Provide the (x, y) coordinate of the cell's center where the given text is located.  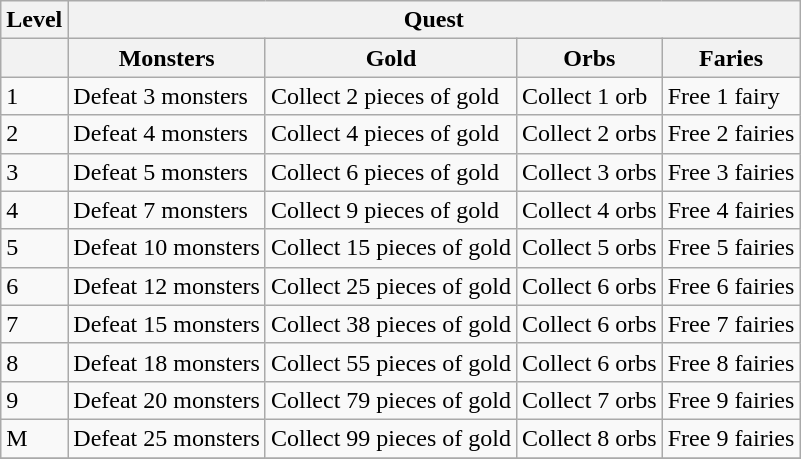
Collect 4 pieces of gold (390, 134)
Collect 9 pieces of gold (390, 210)
Free 6 fairies (731, 286)
Defeat 5 monsters (167, 172)
Free 8 fairies (731, 362)
Defeat 15 monsters (167, 324)
Gold (390, 58)
Defeat 4 monsters (167, 134)
Collect 25 pieces of gold (390, 286)
Collect 38 pieces of gold (390, 324)
Collect 99 pieces of gold (390, 438)
Collect 8 orbs (589, 438)
Collect 2 orbs (589, 134)
Free 4 fairies (731, 210)
Collect 7 orbs (589, 400)
Collect 6 pieces of gold (390, 172)
7 (34, 324)
M (34, 438)
Faries (731, 58)
6 (34, 286)
Defeat 18 monsters (167, 362)
Collect 2 pieces of gold (390, 96)
Collect 15 pieces of gold (390, 248)
Collect 1 orb (589, 96)
Collect 4 orbs (589, 210)
Quest (434, 20)
Free 3 fairies (731, 172)
Defeat 20 monsters (167, 400)
Defeat 10 monsters (167, 248)
Free 2 fairies (731, 134)
9 (34, 400)
Free 1 fairy (731, 96)
4 (34, 210)
1 (34, 96)
3 (34, 172)
Collect 79 pieces of gold (390, 400)
8 (34, 362)
Orbs (589, 58)
Free 7 fairies (731, 324)
Monsters (167, 58)
Collect 3 orbs (589, 172)
Defeat 25 monsters (167, 438)
Collect 5 orbs (589, 248)
2 (34, 134)
Collect 55 pieces of gold (390, 362)
Defeat 3 monsters (167, 96)
Level (34, 20)
5 (34, 248)
Free 5 fairies (731, 248)
Defeat 7 monsters (167, 210)
Defeat 12 monsters (167, 286)
